Identify which cell holds the provided text, then report its [X, Y] central coordinate. 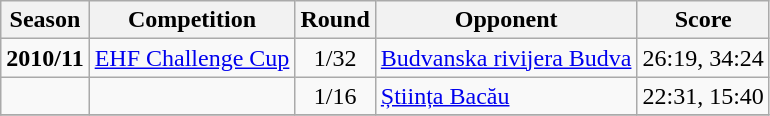
Competition [192, 20]
Știința Bacău [506, 96]
26:19, 34:24 [703, 58]
2010/11 [45, 58]
Score [703, 20]
Budvanska rivijera Budva [506, 58]
1/32 [335, 58]
Round [335, 20]
1/16 [335, 96]
22:31, 15:40 [703, 96]
EHF Challenge Cup [192, 58]
Season [45, 20]
Opponent [506, 20]
